Output the (X, Y) coordinate of the center of the cell containing the given text.  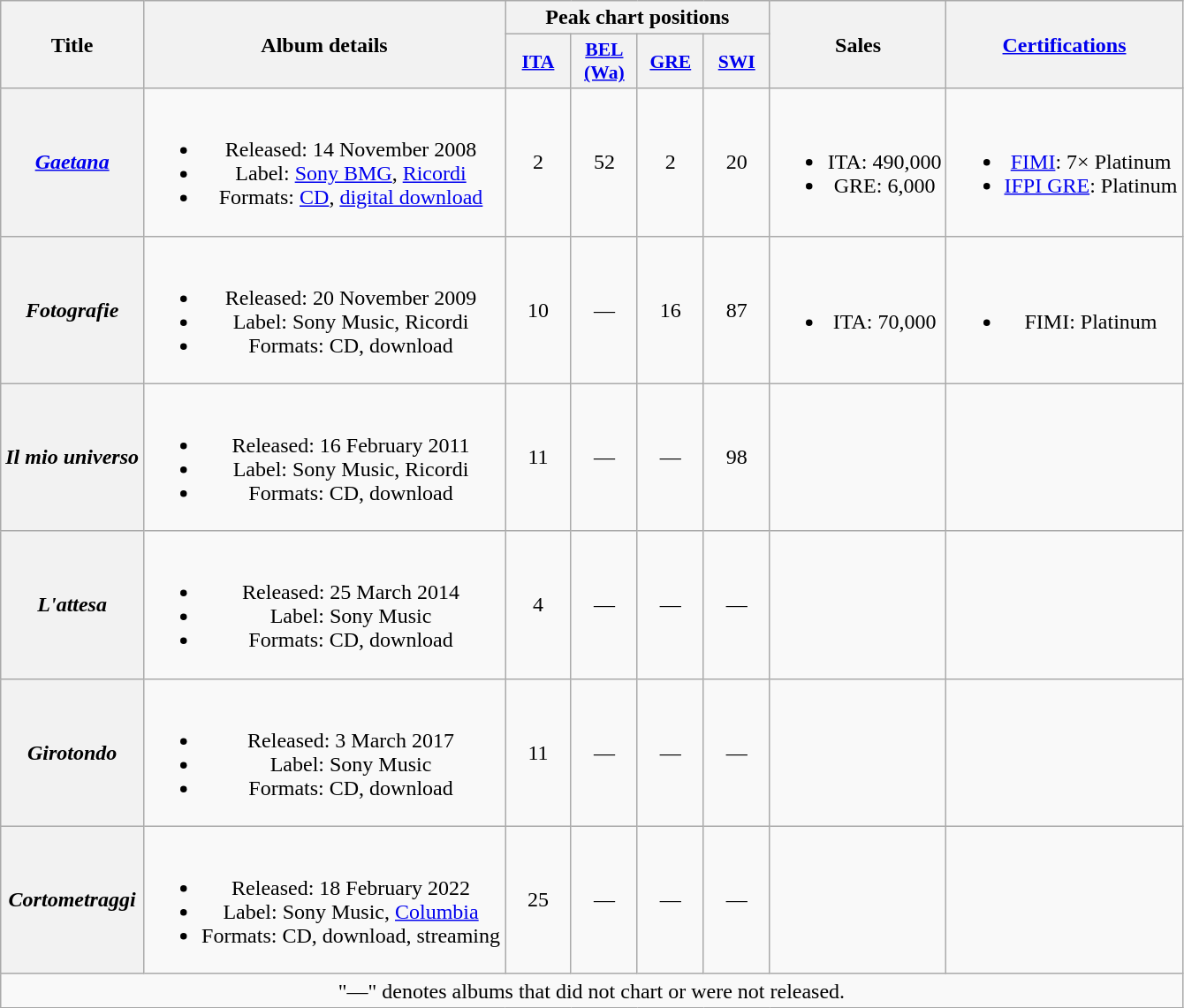
87 (737, 309)
FIMI: Platinum (1064, 309)
10 (539, 309)
Released: 3 March 2017Label: Sony MusicFormats: CD, download (325, 753)
FIMI: 7× PlatinumIFPI GRE: Platinum (1064, 163)
Released: 14 November 2008Label: Sony BMG, RicordiFormats: CD, digital download (325, 163)
Gaetana (72, 163)
20 (737, 163)
ITA: 490,000GRE: 6,000 (858, 163)
4 (539, 604)
16 (670, 309)
Title (72, 44)
ITA (539, 62)
Girotondo (72, 753)
Il mio universo (72, 458)
Peak chart positions (638, 18)
L'attesa (72, 604)
Released: 20 November 2009Label: Sony Music, RicordiFormats: CD, download (325, 309)
98 (737, 458)
SWI (737, 62)
Album details (325, 44)
BEL (Wa) (604, 62)
25 (539, 899)
Released: 25 March 2014Label: Sony MusicFormats: CD, download (325, 604)
Sales (858, 44)
52 (604, 163)
"—" denotes albums that did not chart or were not released. (592, 990)
Released: 16 February 2011Label: Sony Music, RicordiFormats: CD, download (325, 458)
Released: 18 February 2022Label: Sony Music, ColumbiaFormats: CD, download, streaming (325, 899)
Certifications (1064, 44)
ITA: 70,000 (858, 309)
GRE (670, 62)
Cortometraggi (72, 899)
Fotografie (72, 309)
